Search for the cell housing the specified text and yield its [X, Y] center coordinate. 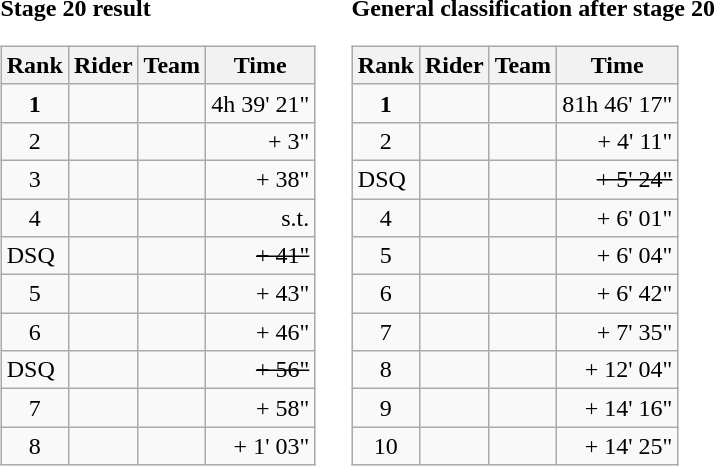
+ 14' 25" [618, 446]
4h 39' 21" [260, 103]
+ 6' 42" [618, 294]
+ 46" [260, 332]
81h 46' 17" [618, 103]
+ 43" [260, 294]
s.t. [260, 217]
+ 5' 24" [618, 179]
+ 3" [260, 141]
3 [34, 179]
+ 14' 16" [618, 408]
+ 58" [260, 408]
+ 41" [260, 256]
+ 1' 03" [260, 446]
+ 4' 11" [618, 141]
+ 6' 04" [618, 256]
+ 12' 04" [618, 370]
+ 38" [260, 179]
+ 56" [260, 370]
9 [386, 408]
+ 7' 35" [618, 332]
10 [386, 446]
+ 6' 01" [618, 217]
